Find where the given text appears and provide that cell's center as (X, Y) coordinate. 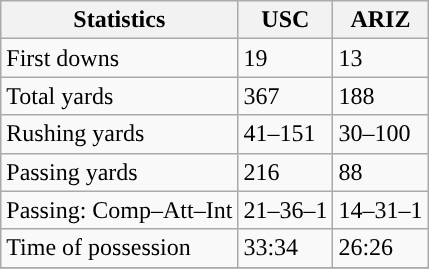
367 (286, 96)
First downs (120, 58)
Passing: Comp–Att–Int (120, 210)
Passing yards (120, 172)
Rushing yards (120, 134)
41–151 (286, 134)
14–31–1 (380, 210)
88 (380, 172)
21–36–1 (286, 210)
216 (286, 172)
Total yards (120, 96)
30–100 (380, 134)
26:26 (380, 248)
33:34 (286, 248)
USC (286, 20)
13 (380, 58)
Statistics (120, 20)
19 (286, 58)
Time of possession (120, 248)
ARIZ (380, 20)
188 (380, 96)
